Pinpoint the cell where the given text exists, returning its [X, Y] midpoint coordinate. 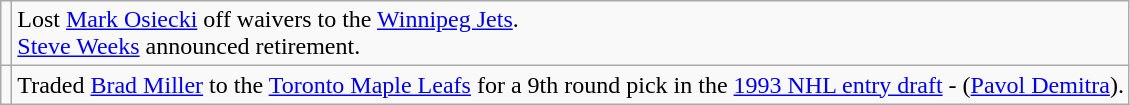
Lost Mark Osiecki off waivers to the Winnipeg Jets.Steve Weeks announced retirement. [571, 34]
Traded Brad Miller to the Toronto Maple Leafs for a 9th round pick in the 1993 NHL entry draft - (Pavol Demitra). [571, 85]
